Capture the cell that displays the provided text and extract its (x, y) central coordinate. 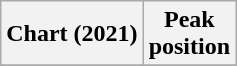
Chart (2021) (72, 34)
Peakposition (189, 34)
